Locate the cell with the specified text and output its [x, y] center coordinate. 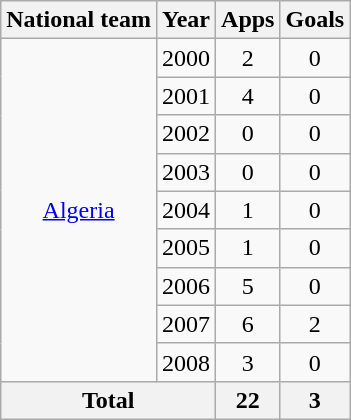
Year [186, 20]
Goals [315, 20]
6 [248, 324]
2001 [186, 96]
Algeria [79, 210]
2006 [186, 286]
22 [248, 400]
2003 [186, 172]
4 [248, 96]
5 [248, 286]
2007 [186, 324]
2005 [186, 248]
Apps [248, 20]
2008 [186, 362]
Total [108, 400]
2000 [186, 58]
National team [79, 20]
2002 [186, 134]
2004 [186, 210]
